Scan for the cell matching the given text and deliver its [x, y] coordinate at center. 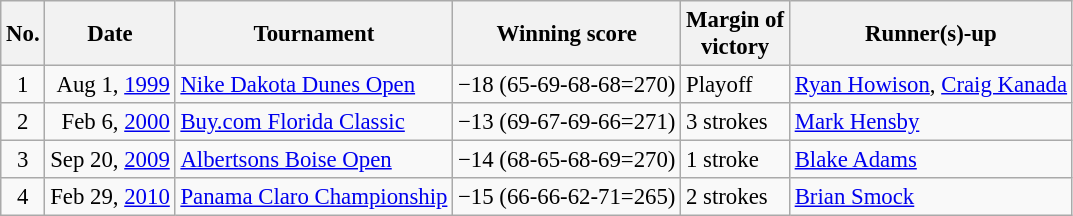
4 [23, 197]
Tournament [314, 34]
Playoff [736, 85]
Date [110, 34]
Brian Smock [930, 197]
−15 (66-66-62-71=265) [567, 197]
Ryan Howison, Craig Kanada [930, 85]
Margin ofvictory [736, 34]
Winning score [567, 34]
3 [23, 160]
Aug 1, 1999 [110, 85]
Runner(s)-up [930, 34]
−18 (65-69-68-68=270) [567, 85]
−13 (69-67-69-66=271) [567, 122]
Panama Claro Championship [314, 197]
2 [23, 122]
3 strokes [736, 122]
2 strokes [736, 197]
Mark Hensby [930, 122]
Blake Adams [930, 160]
Albertsons Boise Open [314, 160]
Feb 6, 2000 [110, 122]
Buy.com Florida Classic [314, 122]
No. [23, 34]
1 stroke [736, 160]
Feb 29, 2010 [110, 197]
−14 (68-65-68-69=270) [567, 160]
Sep 20, 2009 [110, 160]
Nike Dakota Dunes Open [314, 85]
1 [23, 85]
